Provide the [x, y] coordinate of the cell's center where the given text is located.  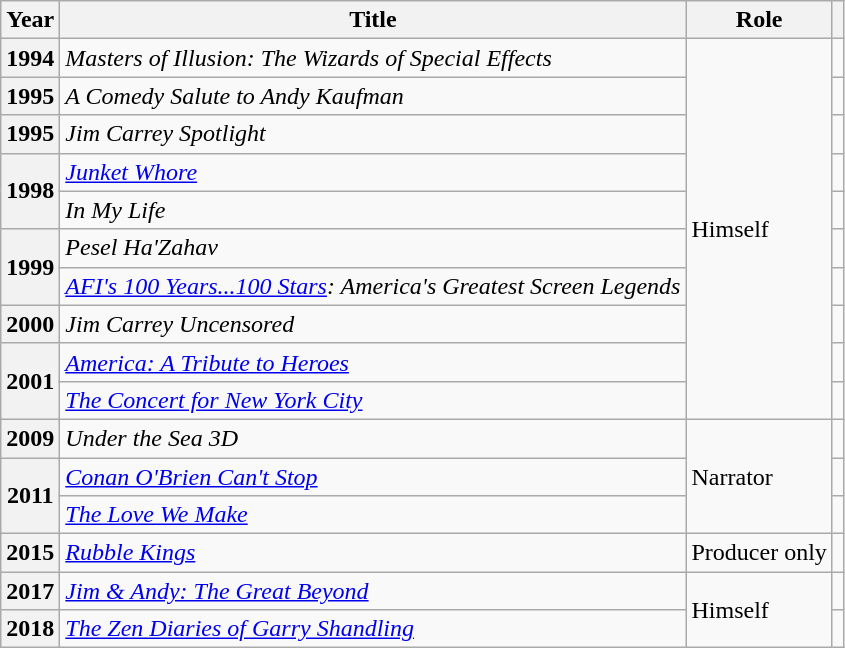
The Zen Diaries of Garry Shandling [373, 629]
2018 [30, 629]
2000 [30, 324]
Under the Sea 3D [373, 438]
2015 [30, 553]
1998 [30, 191]
Year [30, 20]
The Love We Make [373, 515]
2001 [30, 381]
Junket Whore [373, 172]
Jim Carrey Spotlight [373, 134]
Producer only [759, 553]
Rubble Kings [373, 553]
2009 [30, 438]
America: A Tribute to Heroes [373, 362]
Jim Carrey Uncensored [373, 324]
The Concert for New York City [373, 400]
2017 [30, 591]
A Comedy Salute to Andy Kaufman [373, 96]
In My Life [373, 210]
Role [759, 20]
Jim & Andy: The Great Beyond [373, 591]
AFI's 100 Years...100 Stars: America's Greatest Screen Legends [373, 286]
Conan O'Brien Can't Stop [373, 477]
Masters of Illusion: The Wizards of Special Effects [373, 58]
1994 [30, 58]
Narrator [759, 476]
Title [373, 20]
2011 [30, 496]
1999 [30, 267]
Pesel Ha'Zahav [373, 248]
